Extract the [X, Y] coordinate from the center of the cell holding the provided text.  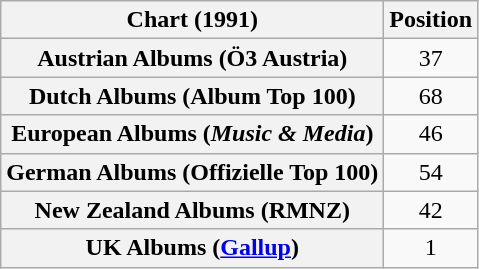
German Albums (Offizielle Top 100) [192, 172]
Position [431, 20]
New Zealand Albums (RMNZ) [192, 210]
46 [431, 134]
1 [431, 248]
54 [431, 172]
European Albums (Music & Media) [192, 134]
Chart (1991) [192, 20]
Dutch Albums (Album Top 100) [192, 96]
37 [431, 58]
UK Albums (Gallup) [192, 248]
68 [431, 96]
42 [431, 210]
Austrian Albums (Ö3 Austria) [192, 58]
